Identify which cell holds the provided text, then report its (x, y) central coordinate. 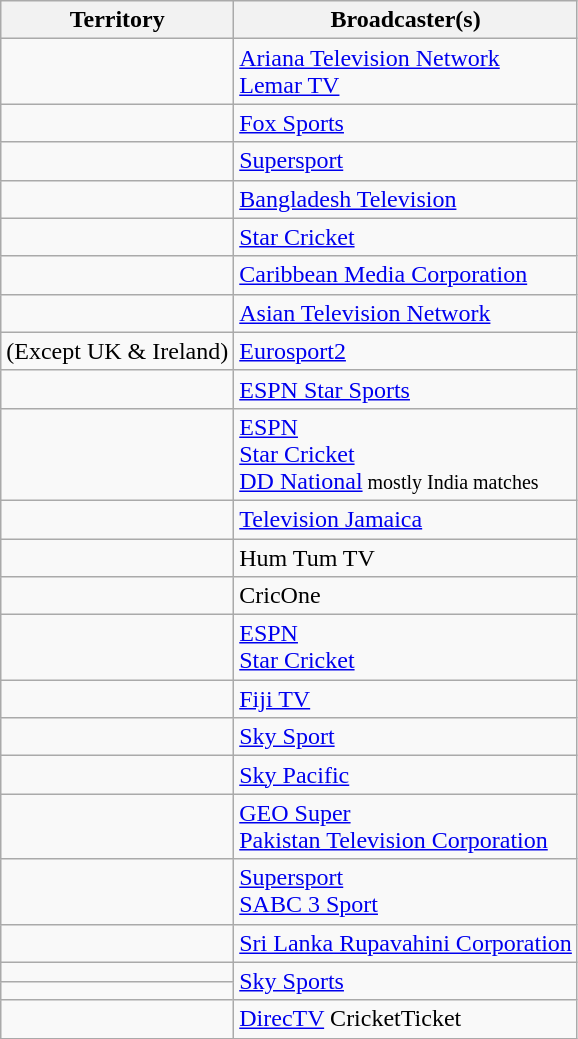
Supersport (406, 161)
ESPNStar Cricket (406, 648)
ESPN Star Sports (406, 389)
Sky Sport (406, 737)
Star Cricket (406, 237)
Television Jamaica (406, 519)
ESPNStar Cricket DD National mostly India matches (406, 454)
Eurosport2 (406, 351)
Ariana Television NetworkLemar TV (406, 72)
Territory (118, 20)
GEO SuperPakistan Television Corporation (406, 826)
Caribbean Media Corporation (406, 275)
(Except UK & Ireland) (118, 351)
Sky Pacific (406, 775)
DirecTV CricketTicket (406, 1019)
Hum Tum TV (406, 557)
Fiji TV (406, 699)
Sri Lanka Rupavahini Corporation (406, 943)
Asian Television Network (406, 313)
Sky Sports (406, 981)
Broadcaster(s) (406, 20)
Fox Sports (406, 123)
CricOne (406, 596)
Bangladesh Television (406, 199)
SupersportSABC 3 Sport (406, 892)
